Scan for the cell matching the given text and deliver its (x, y) coordinate at center. 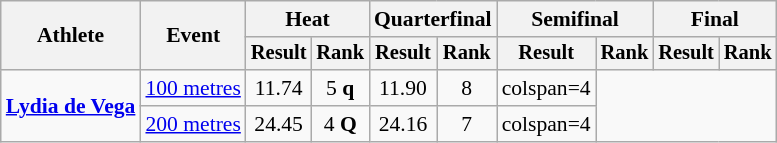
Lydia de Vega (71, 106)
7 (467, 124)
Athlete (71, 36)
Heat (308, 19)
200 metres (192, 124)
24.16 (403, 124)
Quarterfinal (433, 19)
11.74 (279, 88)
11.90 (403, 88)
Final (714, 19)
100 metres (192, 88)
4 Q (340, 124)
24.45 (279, 124)
8 (467, 88)
5 q (340, 88)
Semifinal (576, 19)
Event (192, 36)
